Extract the (x, y) coordinate from the center of the cell holding the provided text.  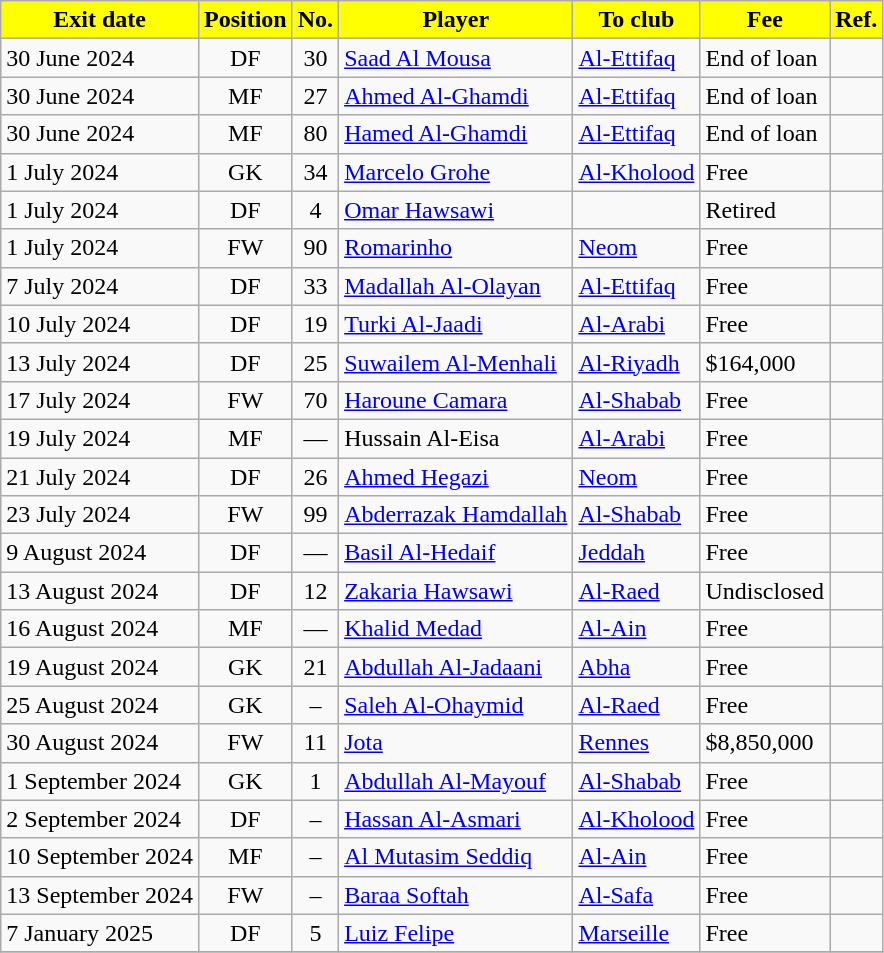
19 July 2024 (100, 438)
16 August 2024 (100, 629)
Madallah Al-Olayan (456, 286)
Rennes (636, 743)
30 (315, 58)
10 September 2024 (100, 857)
33 (315, 286)
26 (315, 477)
1 September 2024 (100, 781)
Exit date (100, 20)
25 August 2024 (100, 705)
Khalid Medad (456, 629)
Undisclosed (765, 591)
13 August 2024 (100, 591)
Abdullah Al-Jadaani (456, 667)
Zakaria Hawsawi (456, 591)
27 (315, 96)
Abha (636, 667)
34 (315, 172)
21 July 2024 (100, 477)
21 (315, 667)
Fee (765, 20)
9 August 2024 (100, 553)
$8,850,000 (765, 743)
99 (315, 515)
$164,000 (765, 362)
No. (315, 20)
25 (315, 362)
13 July 2024 (100, 362)
Retired (765, 210)
11 (315, 743)
Al-Riyadh (636, 362)
1 (315, 781)
4 (315, 210)
Abdullah Al-Mayouf (456, 781)
To club (636, 20)
Ahmed Al-Ghamdi (456, 96)
2 September 2024 (100, 819)
Al Mutasim Seddiq (456, 857)
Saleh Al-Ohaymid (456, 705)
Marseille (636, 933)
23 July 2024 (100, 515)
Al-Safa (636, 895)
Hussain Al-Eisa (456, 438)
Abderrazak Hamdallah (456, 515)
Hamed Al-Ghamdi (456, 134)
19 (315, 324)
7 January 2025 (100, 933)
Hassan Al-Asmari (456, 819)
Position (245, 20)
19 August 2024 (100, 667)
Romarinho (456, 248)
10 July 2024 (100, 324)
Ahmed Hegazi (456, 477)
17 July 2024 (100, 400)
Haroune Camara (456, 400)
Marcelo Grohe (456, 172)
Saad Al Mousa (456, 58)
Player (456, 20)
12 (315, 591)
Jota (456, 743)
Suwailem Al-Menhali (456, 362)
7 July 2024 (100, 286)
Turki Al-Jaadi (456, 324)
90 (315, 248)
70 (315, 400)
13 September 2024 (100, 895)
Omar Hawsawi (456, 210)
30 August 2024 (100, 743)
Jeddah (636, 553)
Basil Al-Hedaif (456, 553)
5 (315, 933)
80 (315, 134)
Baraa Softah (456, 895)
Luiz Felipe (456, 933)
Ref. (856, 20)
